Search for the cell housing the specified text and yield its (x, y) center coordinate. 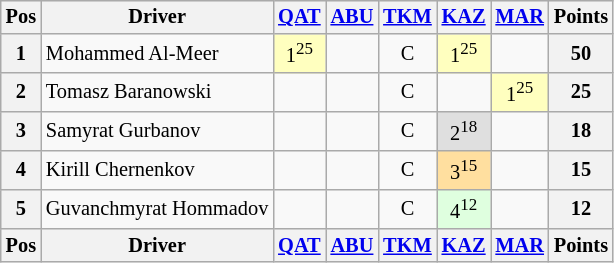
412 (464, 210)
2 (21, 92)
315 (464, 170)
Samyrat Gurbanov (157, 132)
15 (581, 170)
Kirill Chernenkov (157, 170)
50 (581, 54)
Guvanchmyrat Hommadov (157, 210)
1 (21, 54)
25 (581, 92)
218 (464, 132)
Mohammed Al-Meer (157, 54)
4 (21, 170)
Tomasz Baranowski (157, 92)
18 (581, 132)
12 (581, 210)
3 (21, 132)
5 (21, 210)
